From the cell containing the given text, extract its center point as (x, y) coordinate. 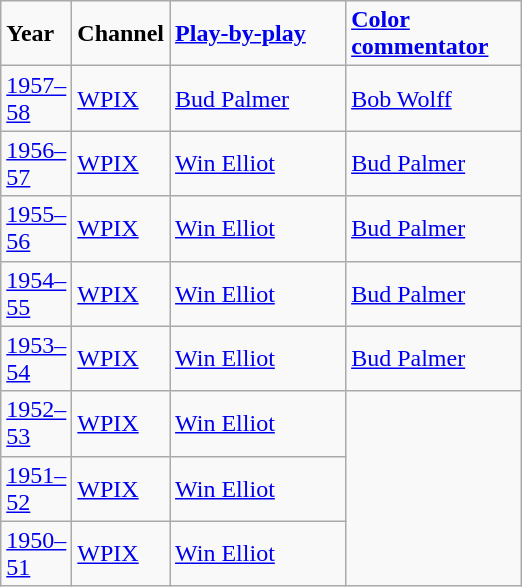
1951–52 (36, 488)
1957–58 (36, 98)
1956–57 (36, 164)
1950–51 (36, 554)
1954–55 (36, 294)
Bob Wolff (434, 98)
Channel (121, 34)
Color commentator (434, 34)
Play-by-play (258, 34)
1952–53 (36, 424)
1955–56 (36, 228)
Year (36, 34)
1953–54 (36, 358)
